Detect which cell encompasses the target text, then output its [x, y] center coordinate. 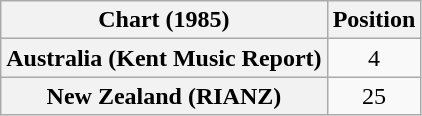
Australia (Kent Music Report) [164, 58]
4 [374, 58]
New Zealand (RIANZ) [164, 96]
25 [374, 96]
Position [374, 20]
Chart (1985) [164, 20]
